Scan for the cell matching the given text and deliver its [x, y] coordinate at center. 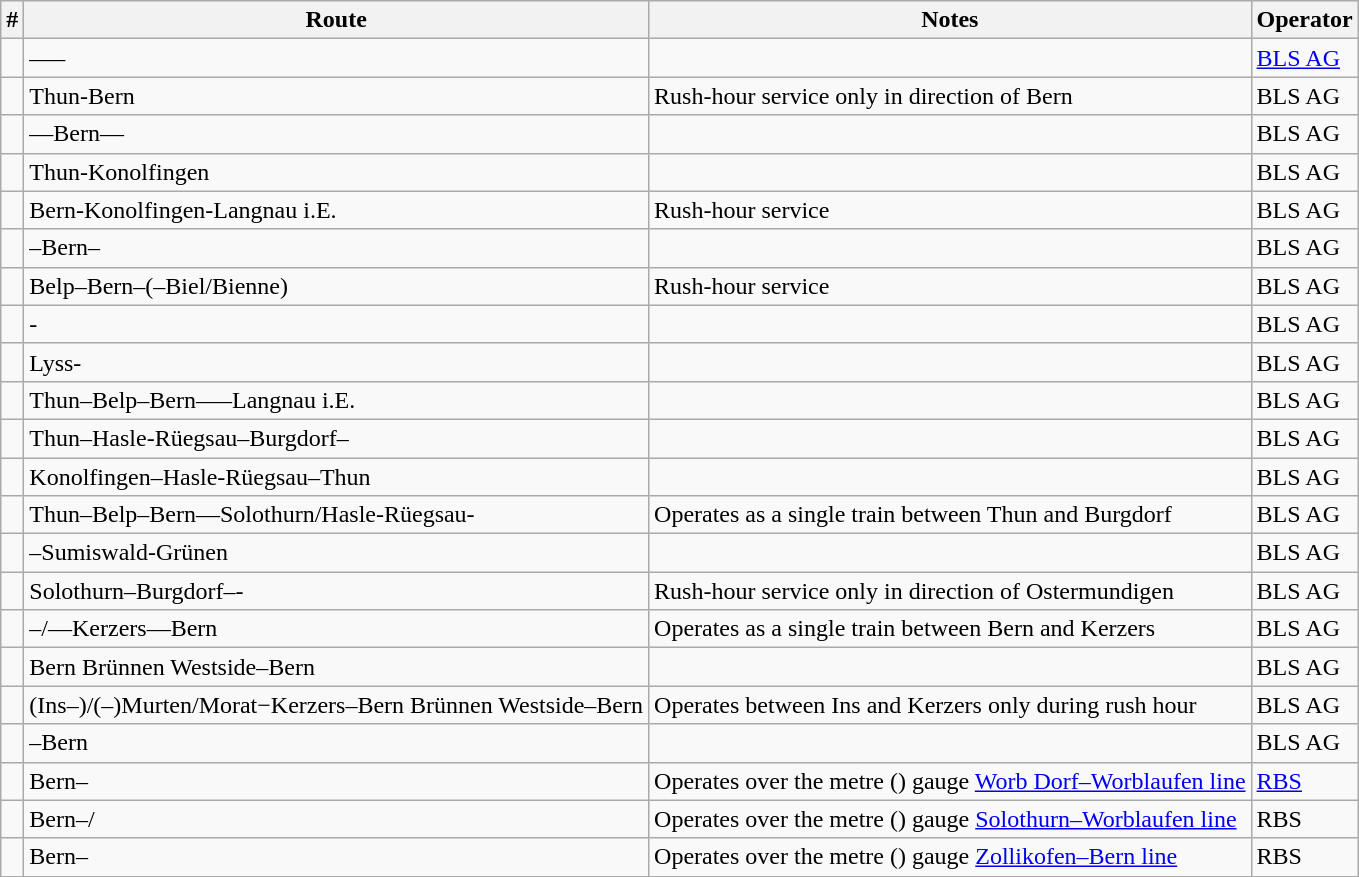
Operates as a single train between Thun and Burgdorf [950, 515]
Belp–Bern–(–Biel/Bienne) [336, 286]
- [336, 324]
Thun-Bern [336, 96]
Bern Brünnen Westside–Bern [336, 667]
Rush-hour service only in direction of Ostermundigen [950, 591]
––Bern–– [336, 134]
Lyss- [336, 362]
Bern-Konolfingen-Langnau i.E. [336, 210]
Rush-hour service only in direction of Bern [950, 96]
Operates over the metre () gauge Solothurn–Worblaufen line [950, 819]
Operator [1304, 20]
–Bern [336, 743]
Bern–/ [336, 819]
Notes [950, 20]
Thun–Belp–Bern––Solothurn/Hasle-Rüegsau- [336, 515]
–/––Kerzers––Bern [336, 629]
–Bern– [336, 248]
Operates over the metre () gauge Worb Dorf–Worblaufen line [950, 781]
# [12, 20]
Thun–Belp–Bern–––Langnau i.E. [336, 400]
Thun–Hasle-Rüegsau–Burgdorf– [336, 438]
Operates over the metre () gauge Zollikofen–Bern line [950, 857]
––– [336, 58]
Operates as a single train between Bern and Kerzers [950, 629]
Route [336, 20]
(Ins–)/(–)Murten/Morat−Kerzers–Bern Brünnen Westside–Bern [336, 705]
Thun-Konolfingen [336, 172]
Solothurn–Burgdorf–- [336, 591]
Operates between Ins and Kerzers only during rush hour [950, 705]
Konolfingen–Hasle-Rüegsau–Thun [336, 477]
–Sumiswald-Grünen [336, 553]
